Find where the given text appears and provide that cell's center as [x, y] coordinate. 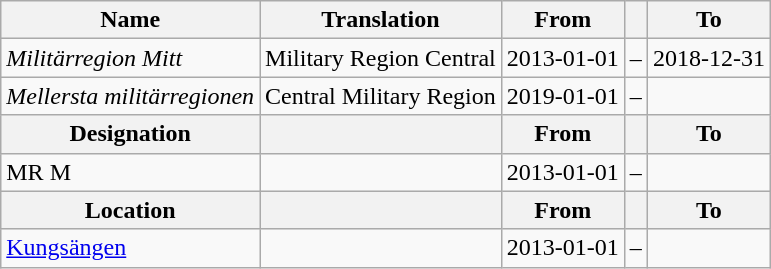
Military Region Central [381, 58]
Kungsängen [130, 248]
Mellersta militärregionen [130, 96]
2018-12-31 [708, 58]
Name [130, 20]
2019-01-01 [562, 96]
MR M [130, 172]
Central Military Region [381, 96]
Militärregion Mitt [130, 58]
Location [130, 210]
Translation [381, 20]
Designation [130, 134]
